Extract the [X, Y] coordinate from the center of the cell holding the provided text.  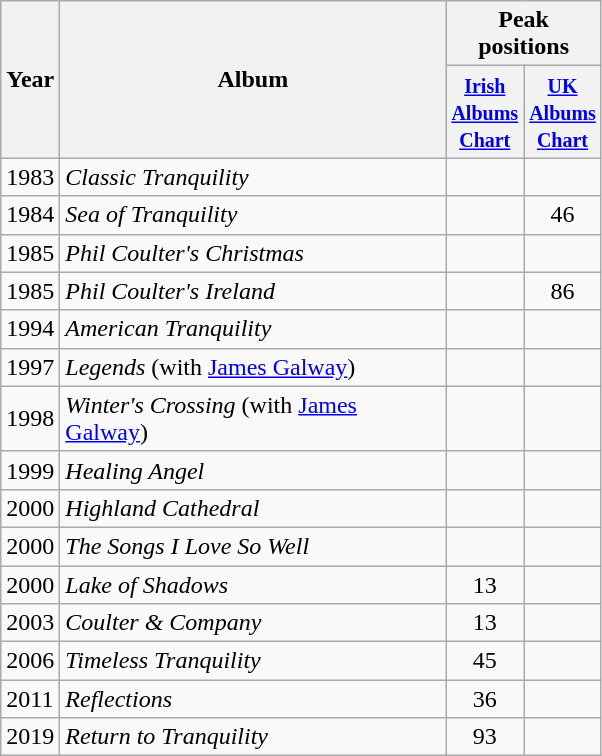
Reflections [253, 699]
Phil Coulter's Christmas [253, 253]
1983 [30, 177]
86 [563, 291]
Lake of Shadows [253, 585]
Album [253, 80]
1997 [30, 367]
2003 [30, 623]
1998 [30, 418]
1984 [30, 215]
Return to Tranquility [253, 737]
Irish Albums Chart [485, 112]
Year [30, 80]
Peak positions [524, 34]
46 [563, 215]
Highland Cathedral [253, 508]
45 [485, 661]
36 [485, 699]
Healing Angel [253, 470]
American Tranquility [253, 329]
1994 [30, 329]
93 [485, 737]
2006 [30, 661]
Sea of Tranquility [253, 215]
Timeless Tranquility [253, 661]
UK Albums Chart [563, 112]
Winter's Crossing (with James Galway) [253, 418]
1999 [30, 470]
Coulter & Company [253, 623]
The Songs I Love So Well [253, 546]
2011 [30, 699]
Phil Coulter's Ireland [253, 291]
Legends (with James Galway) [253, 367]
2019 [30, 737]
Classic Tranquility [253, 177]
